Determine the [x, y] coordinate at the center of the cell enclosing the given text.  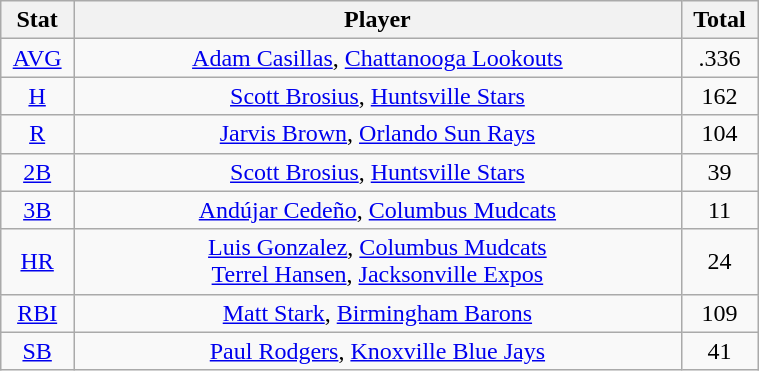
Total [719, 20]
24 [719, 262]
HR [38, 262]
AVG [38, 58]
R [38, 134]
11 [719, 210]
Jarvis Brown, Orlando Sun Rays [378, 134]
Stat [38, 20]
39 [719, 172]
Matt Stark, Birmingham Barons [378, 313]
Andújar Cedeño, Columbus Mudcats [378, 210]
109 [719, 313]
Adam Casillas, Chattanooga Lookouts [378, 58]
Paul Rodgers, Knoxville Blue Jays [378, 351]
3B [38, 210]
.336 [719, 58]
162 [719, 96]
SB [38, 351]
Player [378, 20]
H [38, 96]
Luis Gonzalez, Columbus Mudcats Terrel Hansen, Jacksonville Expos [378, 262]
RBI [38, 313]
41 [719, 351]
104 [719, 134]
2B [38, 172]
